Provide the (X, Y) coordinate of the cell's center where the given text is located.  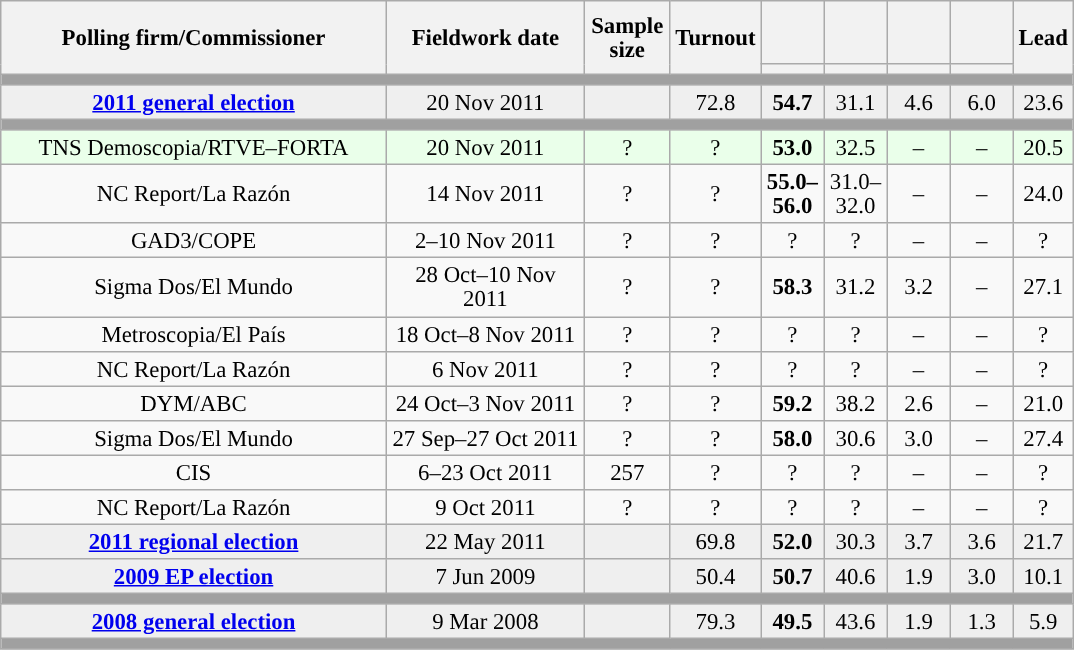
20.5 (1043, 148)
53.0 (792, 148)
4.6 (918, 102)
2008 general election (194, 622)
2009 EP election (194, 576)
49.5 (792, 622)
27.1 (1043, 288)
54.7 (792, 102)
27.4 (1043, 438)
24 Oct–3 Nov 2011 (485, 404)
31.0–32.0 (856, 194)
6–23 Oct 2011 (485, 472)
59.2 (792, 404)
23.6 (1043, 102)
9 Oct 2011 (485, 508)
2–10 Nov 2011 (485, 242)
31.1 (856, 102)
3.7 (918, 542)
58.3 (792, 288)
TNS Demoscopia/RTVE–FORTA (194, 148)
Metroscopia/El País (194, 334)
24.0 (1043, 194)
21.0 (1043, 404)
58.0 (792, 438)
31.2 (856, 288)
18 Oct–8 Nov 2011 (485, 334)
Sample size (627, 38)
Turnout (716, 38)
7 Jun 2009 (485, 576)
257 (627, 472)
3.6 (982, 542)
2011 general election (194, 102)
50.7 (792, 576)
10.1 (1043, 576)
79.3 (716, 622)
Polling firm/Commissioner (194, 38)
Lead (1043, 38)
6 Nov 2011 (485, 368)
6.0 (982, 102)
27 Sep–27 Oct 2011 (485, 438)
1.3 (982, 622)
52.0 (792, 542)
30.6 (856, 438)
2.6 (918, 404)
30.3 (856, 542)
72.8 (716, 102)
43.6 (856, 622)
CIS (194, 472)
50.4 (716, 576)
9 Mar 2008 (485, 622)
21.7 (1043, 542)
38.2 (856, 404)
32.5 (856, 148)
Fieldwork date (485, 38)
28 Oct–10 Nov 2011 (485, 288)
22 May 2011 (485, 542)
2011 regional election (194, 542)
55.0–56.0 (792, 194)
69.8 (716, 542)
14 Nov 2011 (485, 194)
GAD3/COPE (194, 242)
DYM/ABC (194, 404)
3.2 (918, 288)
5.9 (1043, 622)
40.6 (856, 576)
